Pinpoint the cell where the given text exists, returning its [X, Y] midpoint coordinate. 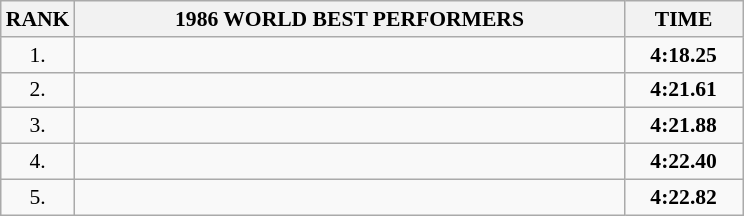
2. [38, 90]
4:22.40 [684, 162]
5. [38, 197]
1. [38, 55]
1986 WORLD BEST PERFORMERS [349, 19]
4:21.88 [684, 126]
4:21.61 [684, 90]
RANK [38, 19]
4:22.82 [684, 197]
3. [38, 126]
4:18.25 [684, 55]
TIME [684, 19]
4. [38, 162]
